From the cell containing the given text, extract its center point as (x, y) coordinate. 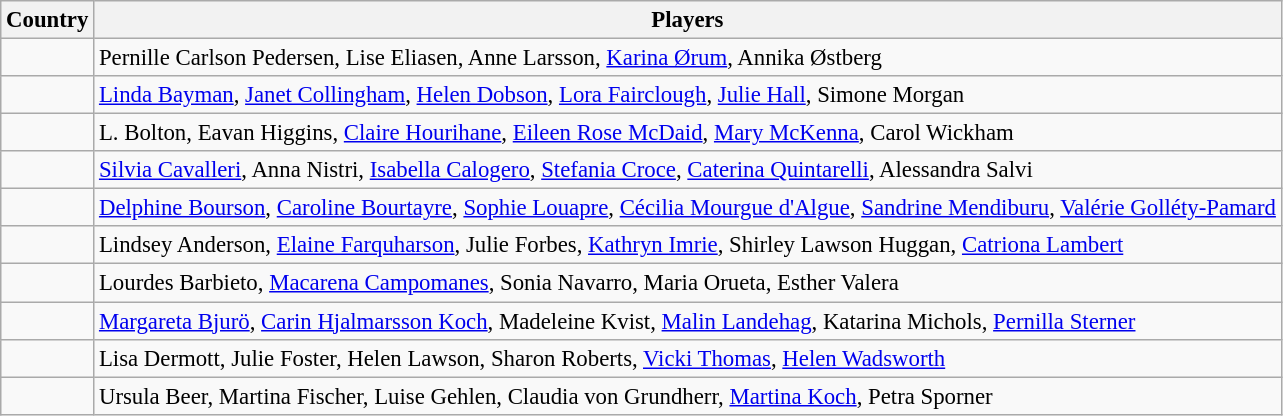
Linda Bayman, Janet Collingham, Helen Dobson, Lora Fairclough, Julie Hall, Simone Morgan (688, 95)
L. Bolton, Eavan Higgins, Claire Hourihane, Eileen Rose McDaid, Mary McKenna, Carol Wickham (688, 133)
Lindsey Anderson, Elaine Farquharson, Julie Forbes, Kathryn Imrie, Shirley Lawson Huggan, Catriona Lambert (688, 245)
Country (48, 20)
Players (688, 20)
Delphine Bourson, Caroline Bourtayre, Sophie Louapre, Cécilia Mourgue d'Algue, Sandrine Mendiburu, Valérie Golléty-Pamard (688, 208)
Silvia Cavalleri, Anna Nistri, Isabella Calogero, Stefania Croce, Caterina Quintarelli, Alessandra Salvi (688, 170)
Ursula Beer, Martina Fischer, Luise Gehlen, Claudia von Grundherr, Martina Koch, Petra Sporner (688, 396)
Margareta Bjurö, Carin Hjalmarsson Koch, Madeleine Kvist, Malin Landehag, Katarina Michols, Pernilla Sterner (688, 321)
Lourdes Barbieto, Macarena Campomanes, Sonia Navarro, Maria Orueta, Esther Valera (688, 283)
Lisa Dermott, Julie Foster, Helen Lawson, Sharon Roberts, Vicki Thomas, Helen Wadsworth (688, 358)
Pernille Carlson Pedersen, Lise Eliasen, Anne Larsson, Karina Ørum, Annika Østberg (688, 58)
